From the cell containing the given text, extract its center point as [X, Y] coordinate. 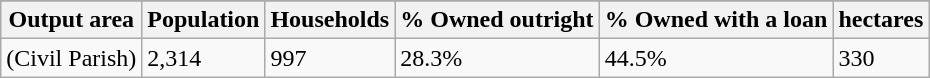
2,314 [204, 58]
Output area [72, 20]
28.3% [497, 58]
997 [330, 58]
(Civil Parish) [72, 58]
hectares [881, 20]
% Owned outright [497, 20]
Population [204, 20]
44.5% [716, 58]
330 [881, 58]
% Owned with a loan [716, 20]
Households [330, 20]
